Return the [x, y] coordinate for the center point of the cell that contains the specified text.  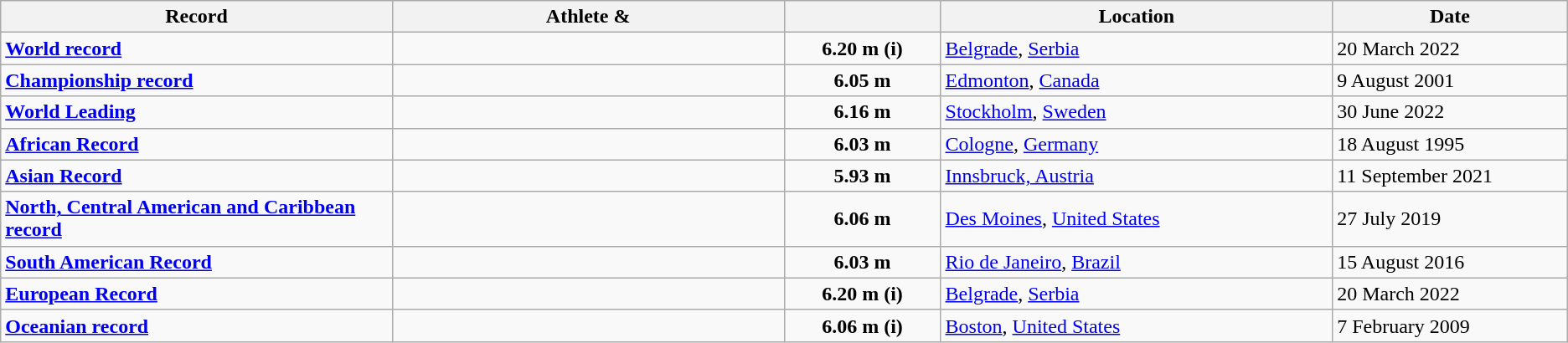
World record [197, 49]
Boston, United States [1137, 325]
Cologne, Germany [1137, 144]
6.16 m [863, 112]
9 August 2001 [1451, 80]
5.93 m [863, 176]
Rio de Janeiro, Brazil [1137, 262]
15 August 2016 [1451, 262]
6.06 m (i) [863, 325]
11 September 2021 [1451, 176]
18 August 1995 [1451, 144]
African Record [197, 144]
Location [1137, 17]
North, Central American and Caribbean record [197, 219]
Edmonton, Canada [1137, 80]
European Record [197, 294]
6.05 m [863, 80]
Stockholm, Sweden [1137, 112]
6.06 m [863, 219]
Athlete & [588, 17]
Date [1451, 17]
Record [197, 17]
Asian Record [197, 176]
Des Moines, United States [1137, 219]
South American Record [197, 262]
Oceanian record [197, 325]
Championship record [197, 80]
Innsbruck, Austria [1137, 176]
27 July 2019 [1451, 219]
World Leading [197, 112]
30 June 2022 [1451, 112]
7 February 2009 [1451, 325]
